Return (X, Y) of the center of cell containing provided text 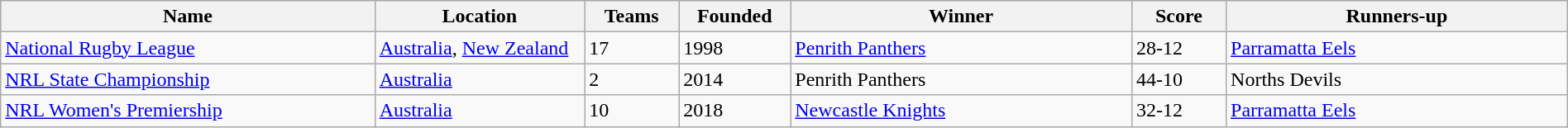
Winner (961, 17)
Runners-up (1398, 17)
32-12 (1178, 111)
Teams (632, 17)
2 (632, 79)
Newcastle Knights (961, 111)
Norths Devils (1398, 79)
Score (1178, 17)
2018 (734, 111)
44-10 (1178, 79)
2014 (734, 79)
NRL State Championship (188, 79)
Australia, New Zealand (480, 48)
10 (632, 111)
Founded (734, 17)
NRL Women's Premiership (188, 111)
Location (480, 17)
1998 (734, 48)
17 (632, 48)
National Rugby League (188, 48)
28-12 (1178, 48)
Name (188, 17)
